For the text-containing cell, return its midpoint in (X, Y) coordinate format. 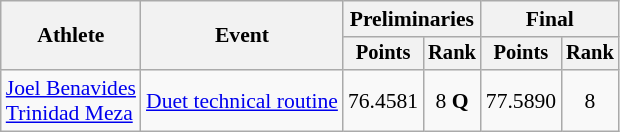
76.4581 (383, 100)
Athlete (71, 36)
Final (550, 19)
Duet technical routine (242, 100)
Joel BenavidesTrinidad Meza (71, 100)
8 (590, 100)
8 Q (452, 100)
Event (242, 36)
77.5890 (521, 100)
Preliminaries (412, 19)
